Provide the (X, Y) coordinate of the cell's center where the given text is located.  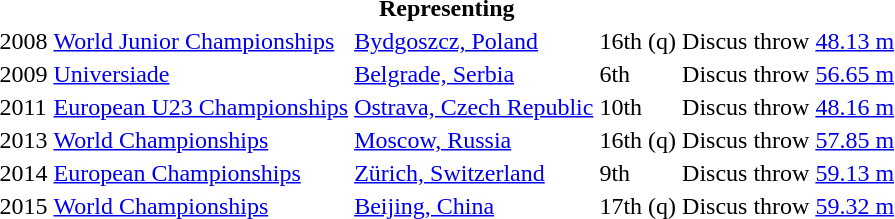
European U23 Championships (201, 107)
World Junior Championships (201, 41)
Ostrava, Czech Republic (474, 107)
Universiade (201, 74)
10th (638, 107)
Zürich, Switzerland (474, 173)
European Championships (201, 173)
9th (638, 173)
World Championships (201, 140)
Moscow, Russia (474, 140)
Bydgoszcz, Poland (474, 41)
6th (638, 74)
Belgrade, Serbia (474, 74)
